Capture the cell that displays the provided text and extract its [X, Y] central coordinate. 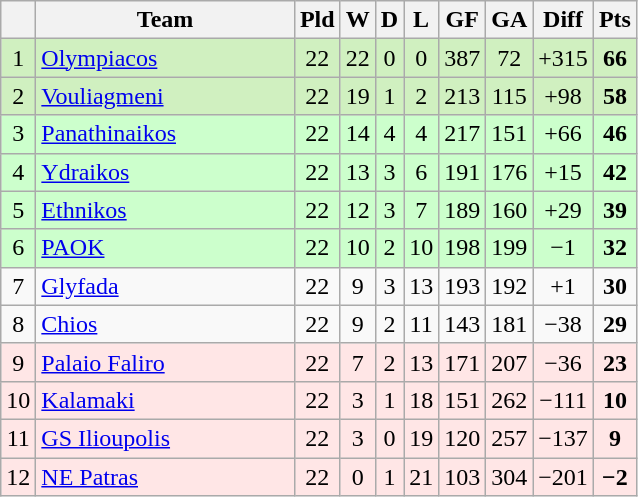
GS Ilioupolis [166, 438]
30 [614, 286]
−36 [564, 362]
PAOK [166, 248]
207 [510, 362]
160 [510, 210]
143 [462, 324]
Glyfada [166, 286]
Ydraikos [166, 172]
+98 [564, 96]
192 [510, 286]
103 [462, 477]
199 [510, 248]
198 [462, 248]
Chios [166, 324]
−2 [614, 477]
W [358, 20]
Team [166, 20]
Kalamaki [166, 400]
+29 [564, 210]
GF [462, 20]
+15 [564, 172]
+66 [564, 134]
193 [462, 286]
21 [422, 477]
Pld [317, 20]
−137 [564, 438]
176 [510, 172]
66 [614, 58]
29 [614, 324]
72 [510, 58]
387 [462, 58]
39 [614, 210]
14 [358, 134]
23 [614, 362]
191 [462, 172]
GA [510, 20]
−38 [564, 324]
32 [614, 248]
262 [510, 400]
Ethnikos [166, 210]
−111 [564, 400]
115 [510, 96]
+315 [564, 58]
120 [462, 438]
217 [462, 134]
D [389, 20]
−1 [564, 248]
18 [422, 400]
189 [462, 210]
257 [510, 438]
8 [18, 324]
171 [462, 362]
46 [614, 134]
−201 [564, 477]
181 [510, 324]
213 [462, 96]
304 [510, 477]
+1 [564, 286]
42 [614, 172]
58 [614, 96]
5 [18, 210]
NE Patras [166, 477]
Palaio Faliro [166, 362]
Diff [564, 20]
Olympiacos [166, 58]
Panathinaikos [166, 134]
Vouliagmeni [166, 96]
Pts [614, 20]
L [422, 20]
